Scan for the cell matching the given text and deliver its [x, y] coordinate at center. 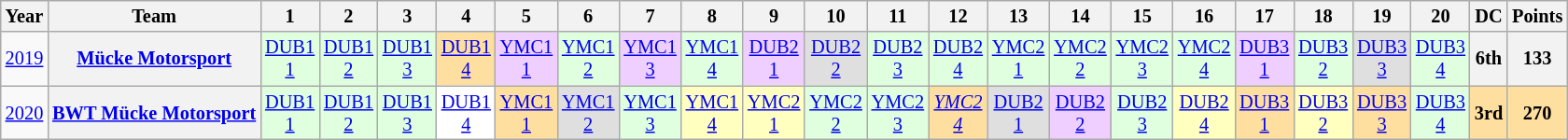
Mücke Motorsport [154, 59]
Points [1537, 16]
2020 [24, 113]
18 [1323, 16]
3rd [1489, 113]
7 [650, 16]
20 [1441, 16]
10 [835, 16]
14 [1080, 16]
2019 [24, 59]
3 [407, 16]
16 [1204, 16]
11 [898, 16]
13 [1018, 16]
17 [1264, 16]
12 [958, 16]
2 [349, 16]
Team [154, 16]
4 [467, 16]
6 [588, 16]
Year [24, 16]
19 [1381, 16]
8 [712, 16]
BWT Mücke Motorsport [154, 113]
DC [1489, 16]
9 [774, 16]
5 [526, 16]
1 [289, 16]
15 [1142, 16]
133 [1537, 59]
270 [1537, 113]
6th [1489, 59]
